Detect which cell encompasses the target text, then output its [x, y] center coordinate. 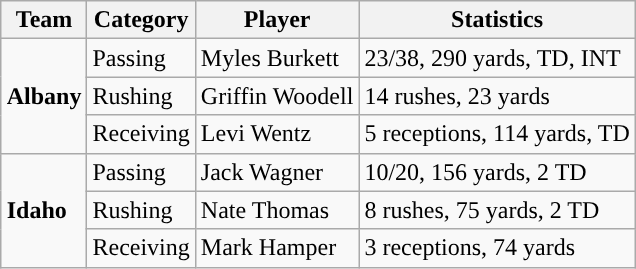
14 rushes, 23 yards [497, 96]
Player [277, 20]
23/38, 290 yards, TD, INT [497, 58]
Albany [44, 96]
Myles Burkett [277, 58]
Jack Wagner [277, 172]
Griffin Woodell [277, 96]
Nate Thomas [277, 210]
Team [44, 20]
Levi Wentz [277, 134]
10/20, 156 yards, 2 TD [497, 172]
Mark Hamper [277, 248]
Statistics [497, 20]
5 receptions, 114 yards, TD [497, 134]
Idaho [44, 210]
Category [141, 20]
3 receptions, 74 yards [497, 248]
8 rushes, 75 yards, 2 TD [497, 210]
